For the text-containing cell, return its midpoint in (X, Y) coordinate format. 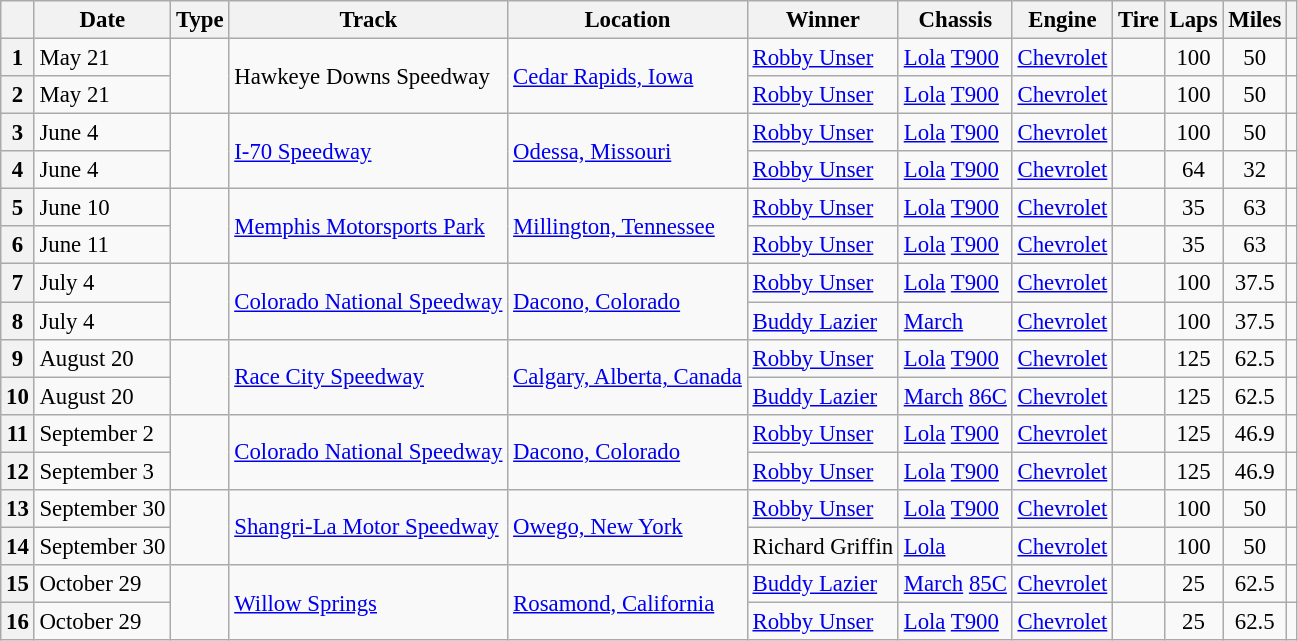
Odessa, Missouri (628, 152)
Track (368, 20)
I-70 Speedway (368, 152)
Date (102, 20)
2 (18, 95)
Miles (1255, 20)
14 (18, 546)
Rosamond, California (628, 602)
7 (18, 283)
4 (18, 170)
9 (18, 358)
March 85C (955, 584)
13 (18, 509)
Calgary, Alberta, Canada (628, 376)
15 (18, 584)
March (955, 321)
1 (18, 58)
10 (18, 396)
Richard Griffin (822, 546)
16 (18, 621)
Cedar Rapids, Iowa (628, 76)
Laps (1194, 20)
32 (1255, 170)
64 (1194, 170)
Race City Speedway (368, 376)
Millington, Tennessee (628, 226)
Winner (822, 20)
11 (18, 433)
3 (18, 133)
June 10 (102, 208)
5 (18, 208)
Owego, New York (628, 528)
September 3 (102, 471)
Tire (1139, 20)
6 (18, 245)
12 (18, 471)
Hawkeye Downs Speedway (368, 76)
Lola (955, 546)
Engine (1062, 20)
Type (200, 20)
March 86C (955, 396)
Memphis Motorsports Park (368, 226)
September 2 (102, 433)
Chassis (955, 20)
8 (18, 321)
Willow Springs (368, 602)
Shangri-La Motor Speedway (368, 528)
June 11 (102, 245)
Location (628, 20)
